From the cell containing the given text, extract its center point as [X, Y] coordinate. 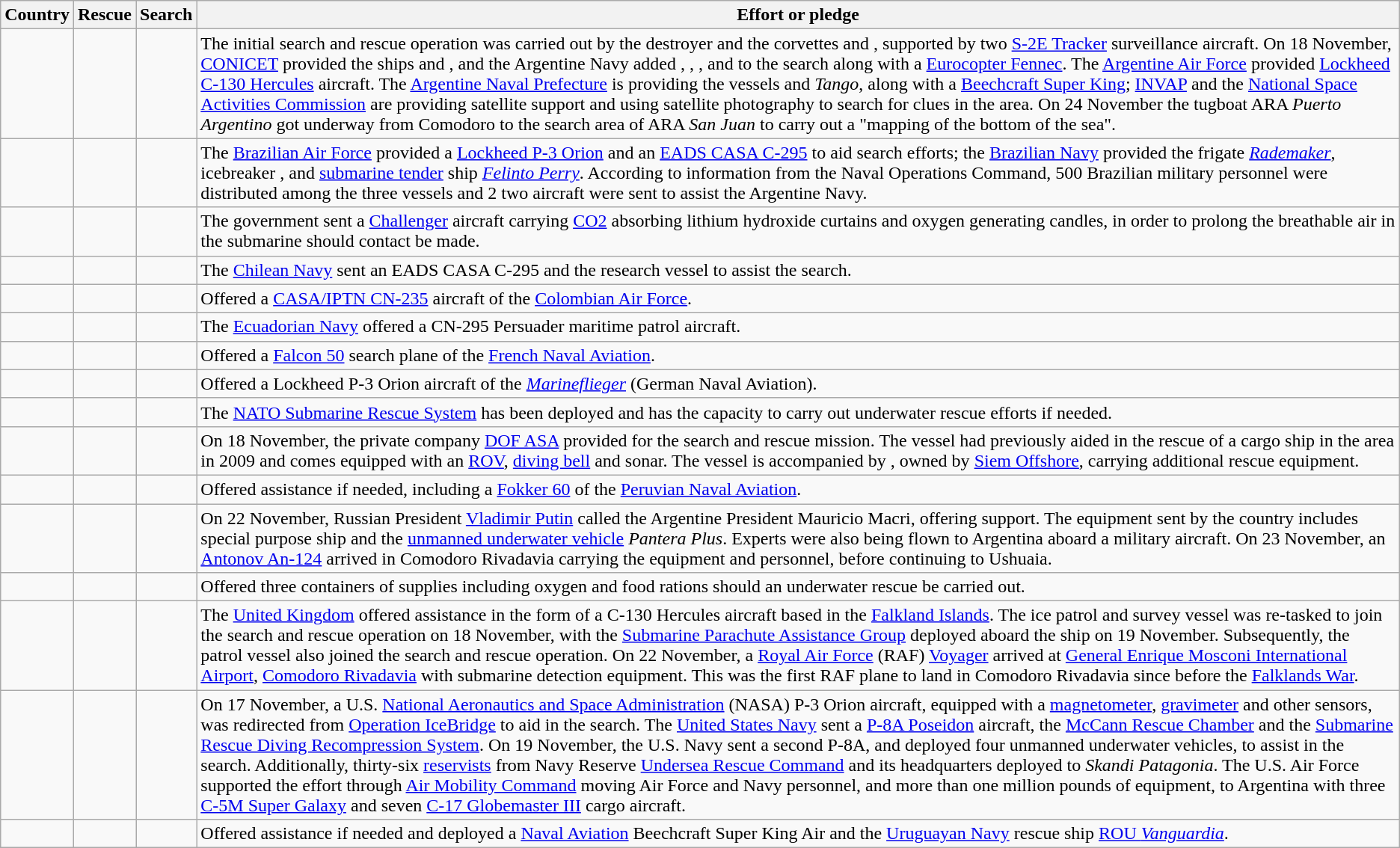
Offered a Lockheed P-3 Orion aircraft of the Marineflieger (German Naval Aviation). [798, 384]
Offered a Falcon 50 search plane of the French Naval Aviation. [798, 355]
Offered three containers of supplies including oxygen and food rations should an underwater rescue be carried out. [798, 587]
Search [166, 15]
The NATO Submarine Rescue System has been deployed and has the capacity to carry out underwater rescue efforts if needed. [798, 412]
The Ecuadorian Navy offered a CN-295 Persuader maritime patrol aircraft. [798, 327]
Offered assistance if needed, including a Fokker 60 of the Peruvian Naval Aviation. [798, 489]
Rescue [105, 15]
Offered a CASA/IPTN CN-235 aircraft of the Colombian Air Force. [798, 298]
Offered assistance if needed and deployed a Naval Aviation Beechcraft Super King Air and the Uruguayan Navy rescue ship ROU Vanguardia. [798, 834]
The Chilean Navy sent an EADS CASA C-295 and the research vessel to assist the search. [798, 270]
Effort or pledge [798, 15]
Country [37, 15]
